From the cell containing the given text, extract its center point as (x, y) coordinate. 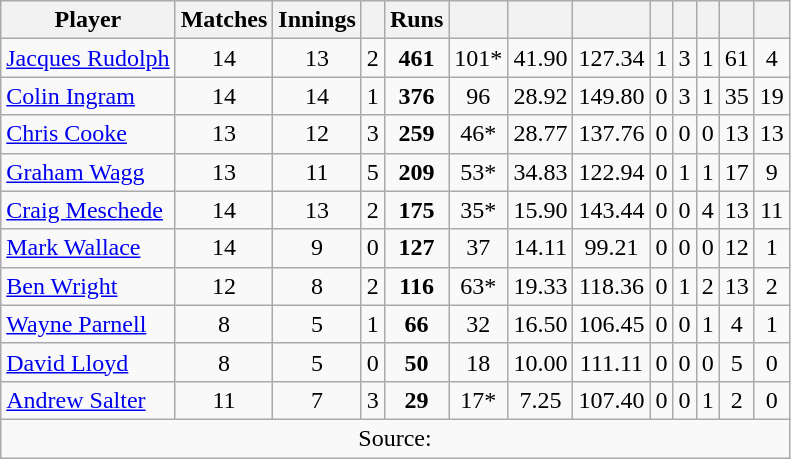
35 (736, 96)
127.34 (612, 58)
37 (478, 248)
111.11 (612, 362)
David Lloyd (88, 362)
7 (317, 400)
32 (478, 324)
29 (416, 400)
35* (478, 210)
17* (478, 400)
18 (478, 362)
116 (416, 286)
127 (416, 248)
118.36 (612, 286)
61 (736, 58)
15.90 (540, 210)
Matches (224, 20)
259 (416, 134)
Wayne Parnell (88, 324)
63* (478, 286)
137.76 (612, 134)
209 (416, 172)
10.00 (540, 362)
Player (88, 20)
101* (478, 58)
376 (416, 96)
Colin Ingram (88, 96)
19.33 (540, 286)
Mark Wallace (88, 248)
17 (736, 172)
Jacques Rudolph (88, 58)
106.45 (612, 324)
46* (478, 134)
Graham Wagg (88, 172)
149.80 (612, 96)
Andrew Salter (88, 400)
143.44 (612, 210)
96 (478, 96)
41.90 (540, 58)
34.83 (540, 172)
99.21 (612, 248)
7.25 (540, 400)
175 (416, 210)
19 (772, 96)
461 (416, 58)
Runs (416, 20)
28.77 (540, 134)
28.92 (540, 96)
Craig Meschede (88, 210)
16.50 (540, 324)
53* (478, 172)
50 (416, 362)
Source: (396, 438)
Ben Wright (88, 286)
Innings (317, 20)
Chris Cooke (88, 134)
66 (416, 324)
107.40 (612, 400)
14.11 (540, 248)
122.94 (612, 172)
